Pinpoint the cell where the given text exists, returning its (x, y) midpoint coordinate. 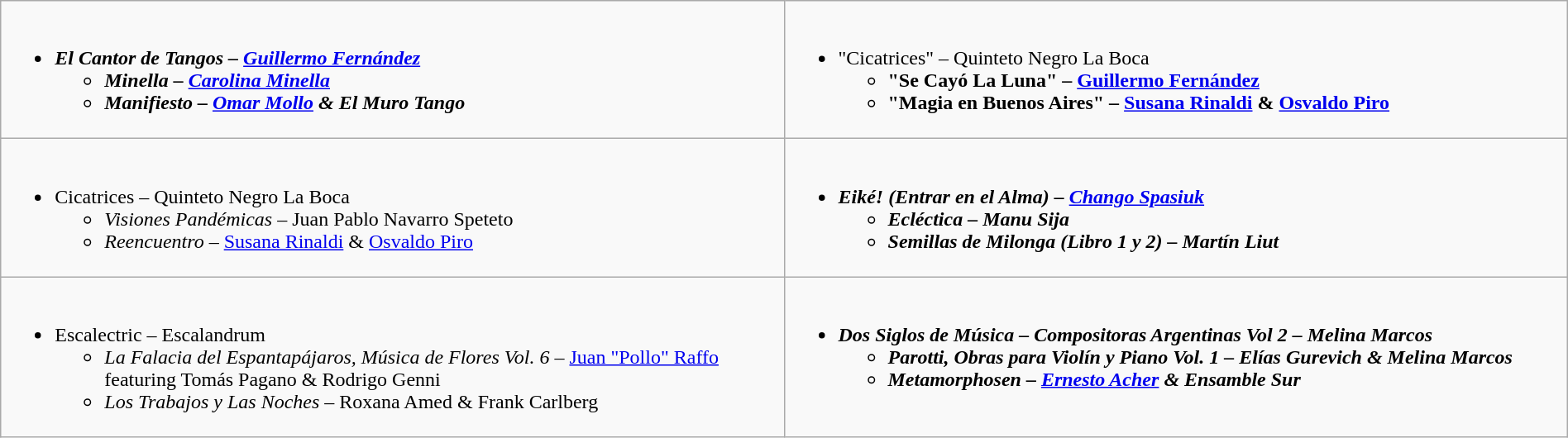
Cicatrices – Quinteto Negro La BocaVisiones Pandémicas – Juan Pablo Navarro SpetetoReencuentro – Susana Rinaldi & Osvaldo Piro (392, 208)
"Cicatrices" – Quinteto Negro La Boca"Se Cayó La Luna" – Guillermo Fernández"Magia en Buenos Aires" – Susana Rinaldi & Osvaldo Piro (1176, 69)
Eiké! (Entrar en el Alma) – Chango SpasiukEcléctica – Manu SijaSemillas de Milonga (Libro 1 y 2) – Martín Liut (1176, 208)
El Cantor de Tangos – Guillermo FernándezMinella – Carolina MinellaManifiesto – Omar Mollo & El Muro Tango (392, 69)
